Extract the [x, y] coordinate from the center of the cell holding the provided text.  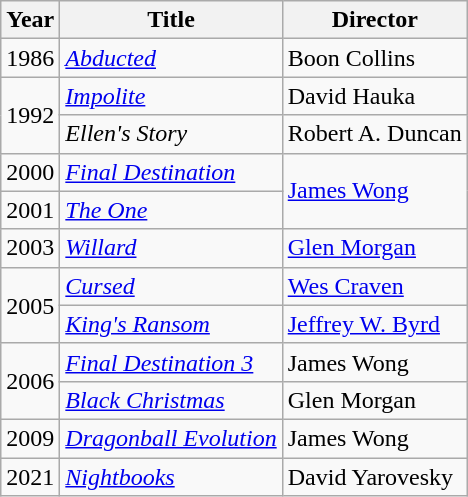
1986 [30, 58]
Title [171, 20]
2005 [30, 305]
David Hauka [374, 96]
Final Destination 3 [171, 362]
Cursed [171, 286]
King's Ransom [171, 324]
1992 [30, 115]
Boon Collins [374, 58]
Impolite [171, 96]
Ellen's Story [171, 134]
2009 [30, 438]
David Yarovesky [374, 477]
Black Christmas [171, 400]
Jeffrey W. Byrd [374, 324]
Wes Craven [374, 286]
Abducted [171, 58]
The One [171, 210]
Year [30, 20]
2003 [30, 248]
Dragonball Evolution [171, 438]
Nightbooks [171, 477]
Final Destination [171, 172]
2001 [30, 210]
2000 [30, 172]
Willard [171, 248]
2021 [30, 477]
2006 [30, 381]
Robert A. Duncan [374, 134]
Director [374, 20]
